Locate the cell with the specified text and output its [X, Y] center coordinate. 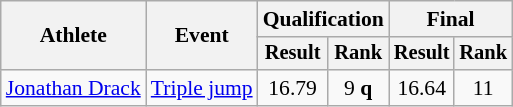
9 q [358, 88]
Athlete [74, 36]
Jonathan Drack [74, 88]
16.64 [422, 88]
11 [483, 88]
Triple jump [202, 88]
16.79 [293, 88]
Event [202, 36]
Qualification [324, 19]
Final [450, 19]
